For the text-containing cell, return its midpoint in (X, Y) coordinate format. 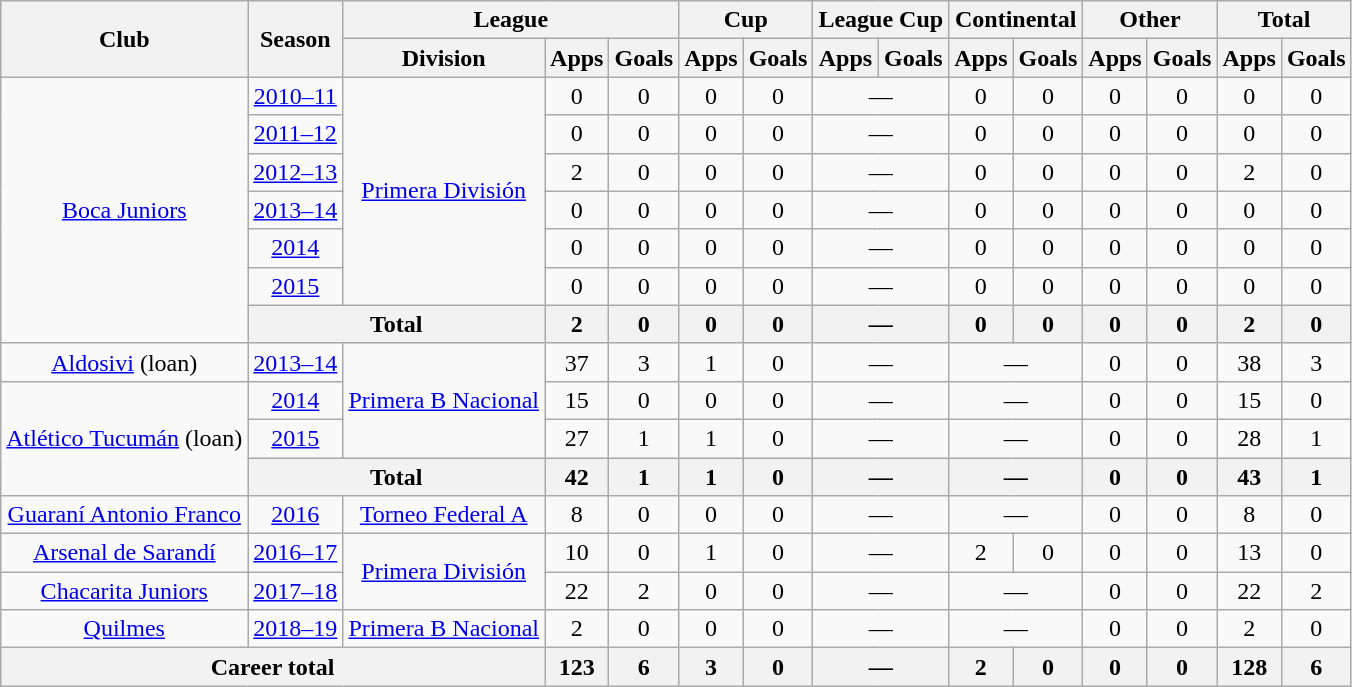
Aldosivi (loan) (124, 362)
Arsenal de Sarandí (124, 553)
League Cup (881, 20)
Career total (273, 667)
Boca Juniors (124, 210)
Atlético Tucumán (loan) (124, 438)
123 (577, 667)
Division (444, 58)
2017–18 (296, 591)
43 (1249, 477)
42 (577, 477)
128 (1249, 667)
Continental (1016, 20)
2018–19 (296, 629)
Quilmes (124, 629)
2016 (296, 515)
27 (577, 438)
Other (1150, 20)
10 (577, 553)
38 (1249, 362)
Club (124, 39)
Guaraní Antonio Franco (124, 515)
2010–11 (296, 96)
Chacarita Juniors (124, 591)
Torneo Federal A (444, 515)
League (511, 20)
Cup (746, 20)
2011–12 (296, 134)
2012–13 (296, 172)
37 (577, 362)
28 (1249, 438)
13 (1249, 553)
2016–17 (296, 553)
Season (296, 39)
